Detect which cell encompasses the target text, then output its (x, y) center coordinate. 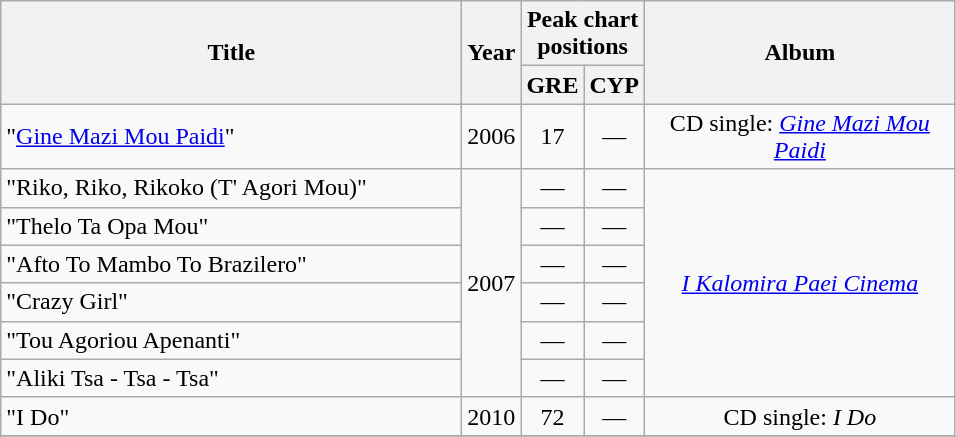
CD single: I Do (800, 416)
2010 (492, 416)
GRE (552, 85)
2006 (492, 136)
"Thelo Ta Opa Mou" (232, 226)
"Afto To Mambo To Brazilero" (232, 264)
Year (492, 52)
"Gine Mazi Mou Paidi" (232, 136)
17 (552, 136)
"Crazy Girl" (232, 302)
72 (552, 416)
I Kalomira Paei Cinema (800, 283)
"I Do" (232, 416)
"Riko, Riko, Rikoko (T' Agori Mou)" (232, 188)
"Aliki Tsa - Tsa - Tsa" (232, 378)
Album (800, 52)
2007 (492, 283)
Peak chart positions (582, 34)
Title (232, 52)
"Tou Agoriou Apenanti" (232, 340)
CD single: Gine Mazi Mou Paidi (800, 136)
CYP (614, 85)
